From the cell containing the given text, extract its center point as (x, y) coordinate. 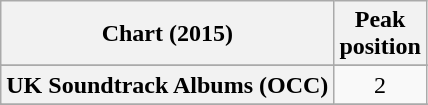
2 (380, 85)
Chart (2015) (168, 34)
Peak position (380, 34)
UK Soundtrack Albums (OCC) (168, 85)
